Capture the cell that displays the provided text and extract its (X, Y) central coordinate. 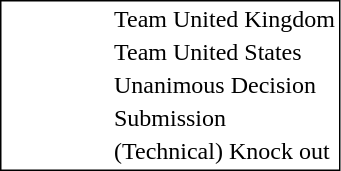
(Technical) Knock out (224, 151)
Submission (224, 119)
Team United States (224, 53)
Unanimous Decision (224, 85)
Team United Kingdom (224, 19)
